Return the (x, y) coordinate for the center point of the cell that contains the specified text.  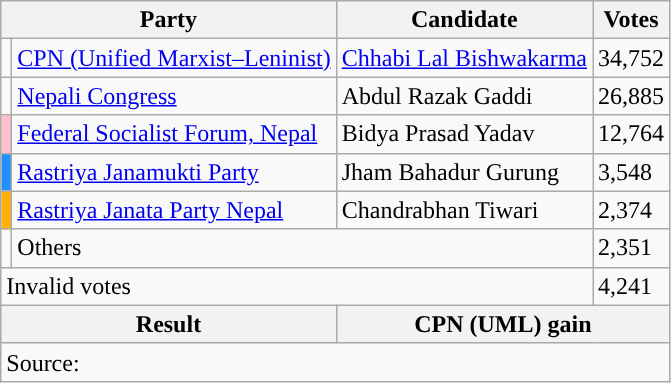
34,752 (632, 58)
2,351 (632, 248)
Rastriya Janamukti Party (174, 172)
Abdul Razak Gaddi (464, 96)
Others (302, 248)
Party (168, 20)
Jham Bahadur Gurung (464, 172)
Bidya Prasad Yadav (464, 134)
26,885 (632, 96)
Invalid votes (297, 286)
Source: (336, 362)
Chhabi Lal Bishwakarma (464, 58)
CPN (UML) gain (502, 324)
2,374 (632, 210)
CPN (Unified Marxist–Leninist) (174, 58)
Votes (632, 20)
Federal Socialist Forum, Nepal (174, 134)
12,764 (632, 134)
3,548 (632, 172)
Result (168, 324)
4,241 (632, 286)
Chandrabhan Tiwari (464, 210)
Rastriya Janata Party Nepal (174, 210)
Candidate (464, 20)
Nepali Congress (174, 96)
